Provide the [x, y] coordinate of the cell's center where the given text is located.  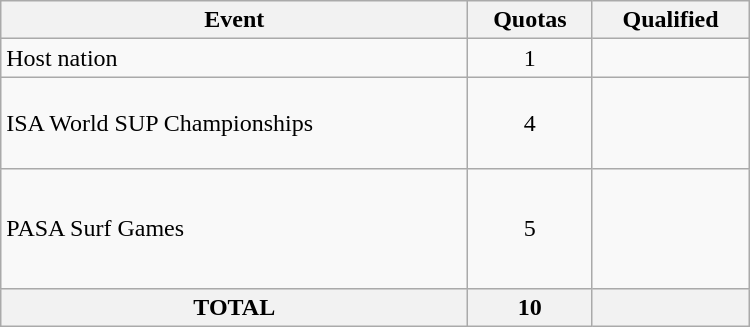
10 [530, 307]
TOTAL [234, 307]
Qualified [670, 20]
Event [234, 20]
4 [530, 123]
Host nation [234, 58]
PASA Surf Games [234, 228]
Quotas [530, 20]
ISA World SUP Championships [234, 123]
5 [530, 228]
1 [530, 58]
